Detect which cell encompasses the target text, then output its [X, Y] center coordinate. 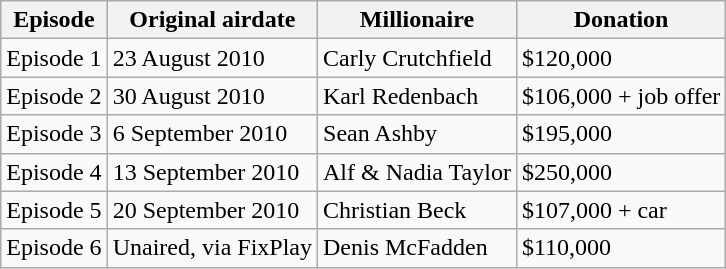
Episode [54, 20]
6 September 2010 [212, 134]
$110,000 [620, 248]
Episode 3 [54, 134]
Denis McFadden [418, 248]
Alf & Nadia Taylor [418, 172]
30 August 2010 [212, 96]
$250,000 [620, 172]
Episode 5 [54, 210]
Episode 2 [54, 96]
Karl Redenbach [418, 96]
Carly Crutchfield [418, 58]
$120,000 [620, 58]
Episode 1 [54, 58]
Sean Ashby [418, 134]
$195,000 [620, 134]
23 August 2010 [212, 58]
$107,000 + car [620, 210]
Unaired, via FixPlay [212, 248]
20 September 2010 [212, 210]
Donation [620, 20]
Christian Beck [418, 210]
Episode 6 [54, 248]
$106,000 + job offer [620, 96]
Original airdate [212, 20]
Episode 4 [54, 172]
Millionaire [418, 20]
13 September 2010 [212, 172]
